Locate the cell with the specified text and output its (X, Y) center coordinate. 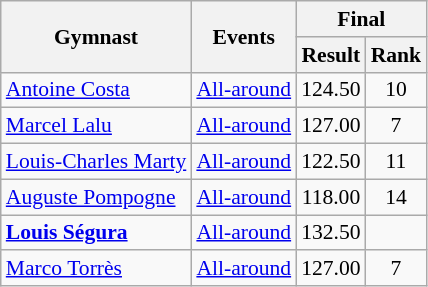
Events (244, 36)
132.50 (330, 233)
Rank (396, 55)
10 (396, 90)
Final (361, 19)
122.50 (330, 162)
Antoine Costa (96, 90)
Result (330, 55)
11 (396, 162)
Louis-Charles Marty (96, 162)
Marcel Lalu (96, 126)
124.50 (330, 90)
Marco Torrès (96, 269)
14 (396, 197)
Louis Ségura (96, 233)
118.00 (330, 197)
Auguste Pompogne (96, 197)
Gymnast (96, 36)
